Return [X, Y] of the center of cell containing provided text 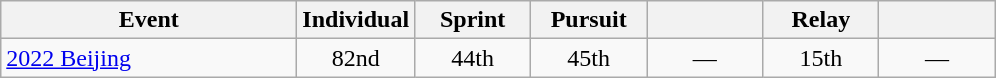
Relay [821, 20]
Individual [356, 20]
Event [149, 20]
Pursuit [589, 20]
44th [473, 58]
Sprint [473, 20]
2022 Beijing [149, 58]
15th [821, 58]
82nd [356, 58]
45th [589, 58]
